Locate the cell with the specified text and output its (x, y) center coordinate. 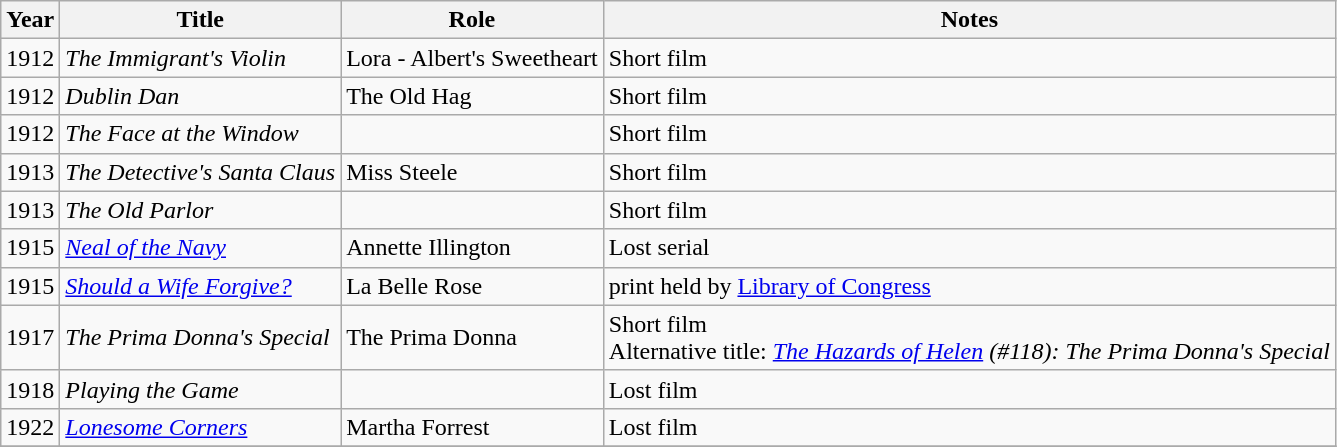
Notes (969, 20)
Lost serial (969, 248)
The Prima Donna (472, 338)
The Old Parlor (200, 210)
print held by Library of Congress (969, 286)
1922 (30, 427)
The Face at the Window (200, 134)
Dublin Dan (200, 96)
Martha Forrest (472, 427)
The Detective's Santa Claus (200, 172)
Playing the Game (200, 389)
Short filmAlternative title: The Hazards of Helen (#118): The Prima Donna's Special (969, 338)
The Immigrant's Violin (200, 58)
The Prima Donna's Special (200, 338)
Year (30, 20)
Neal of the Navy (200, 248)
1918 (30, 389)
Title (200, 20)
Lonesome Corners (200, 427)
Role (472, 20)
Annette Illington (472, 248)
Miss Steele (472, 172)
The Old Hag (472, 96)
Should a Wife Forgive? (200, 286)
1917 (30, 338)
La Belle Rose (472, 286)
Lora - Albert's Sweetheart (472, 58)
